Scan for the cell matching the given text and deliver its (x, y) coordinate at center. 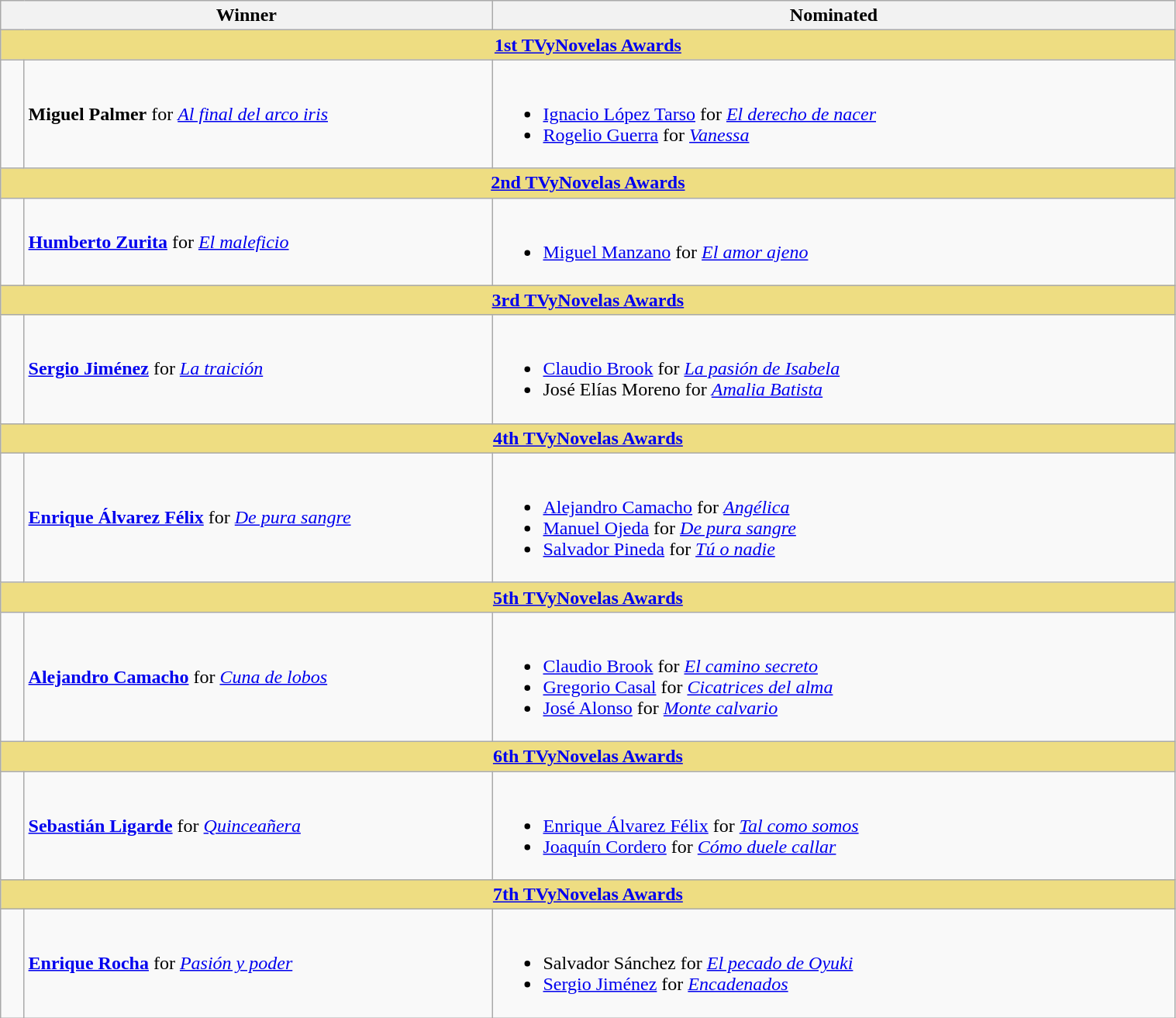
4th TVyNovelas Awards (588, 438)
Claudio Brook for El camino secretoGregorio Casal for Cicatrices del almaJosé Alonso for Monte calvario (834, 676)
Enrique Álvarez Félix for De pura sangre (258, 518)
Claudio Brook for La pasión de IsabelaJosé Elías Moreno for Amalia Batista (834, 369)
Salvador Sánchez for El pecado de OyukiSergio Jiménez for Encadenados (834, 964)
Sergio Jiménez for La traición (258, 369)
Nominated (834, 16)
Humberto Zurita for El maleficio (258, 242)
3rd TVyNovelas Awards (588, 300)
6th TVyNovelas Awards (588, 756)
Enrique Álvarez Félix for Tal como somosJoaquín Cordero for Cómo duele callar (834, 825)
Alejandro Camacho for AngélicaManuel Ojeda for De pura sangreSalvador Pineda for Tú o nadie (834, 518)
1st TVyNovelas Awards (588, 45)
Ignacio López Tarso for El derecho de nacerRogelio Guerra for Vanessa (834, 114)
Miguel Palmer for Al final del arco iris (258, 114)
Enrique Rocha for Pasión y poder (258, 964)
2nd TVyNovelas Awards (588, 183)
7th TVyNovelas Awards (588, 895)
Miguel Manzano for El amor ajeno (834, 242)
5th TVyNovelas Awards (588, 597)
Winner (247, 16)
Alejandro Camacho for Cuna de lobos (258, 676)
Sebastián Ligarde for Quinceañera (258, 825)
